Output the (X, Y) coordinate of the center of the cell containing the given text.  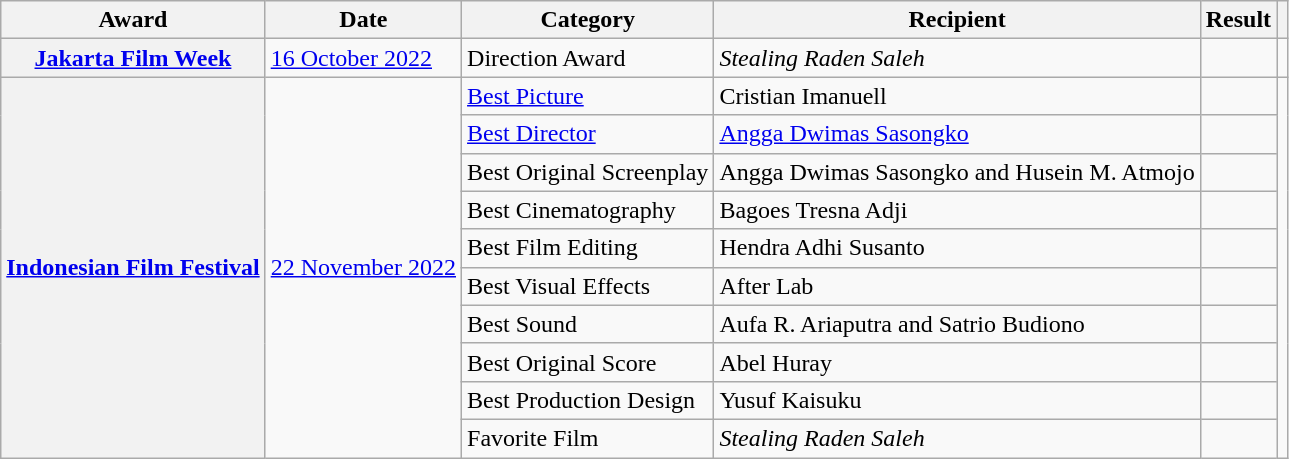
After Lab (957, 286)
Angga Dwimas Sasongko and Husein M. Atmojo (957, 172)
Recipient (957, 20)
22 November 2022 (363, 268)
Best Sound (588, 324)
Result (1238, 20)
Best Visual Effects (588, 286)
Best Original Score (588, 362)
Best Picture (588, 96)
Jakarta Film Week (133, 58)
Favorite Film (588, 438)
Direction Award (588, 58)
Award (133, 20)
Best Cinematography (588, 210)
Category (588, 20)
Hendra Adhi Susanto (957, 248)
Best Production Design (588, 400)
Aufa R. Ariaputra and Satrio Budiono (957, 324)
Cristian Imanuell (957, 96)
Yusuf Kaisuku (957, 400)
Indonesian Film Festival (133, 268)
Angga Dwimas Sasongko (957, 134)
Best Original Screenplay (588, 172)
Best Film Editing (588, 248)
Date (363, 20)
Best Director (588, 134)
Abel Huray (957, 362)
16 October 2022 (363, 58)
Bagoes Tresna Adji (957, 210)
